For the text-containing cell, return its midpoint in [x, y] coordinate format. 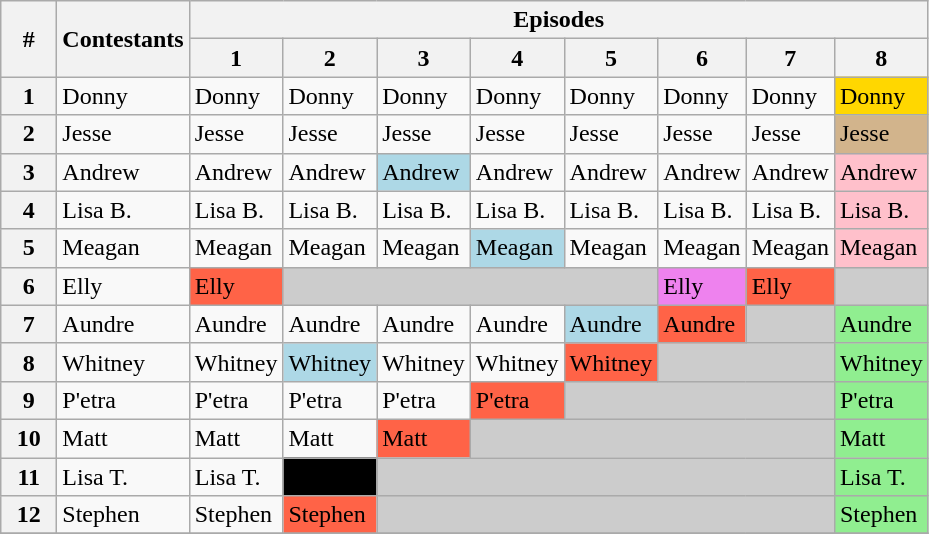
12 [29, 515]
Episodes [558, 20]
Contestants [123, 39]
# [29, 39]
10 [29, 438]
9 [29, 400]
11 [29, 477]
